Extract the (X, Y) coordinate from the center of the cell holding the provided text.  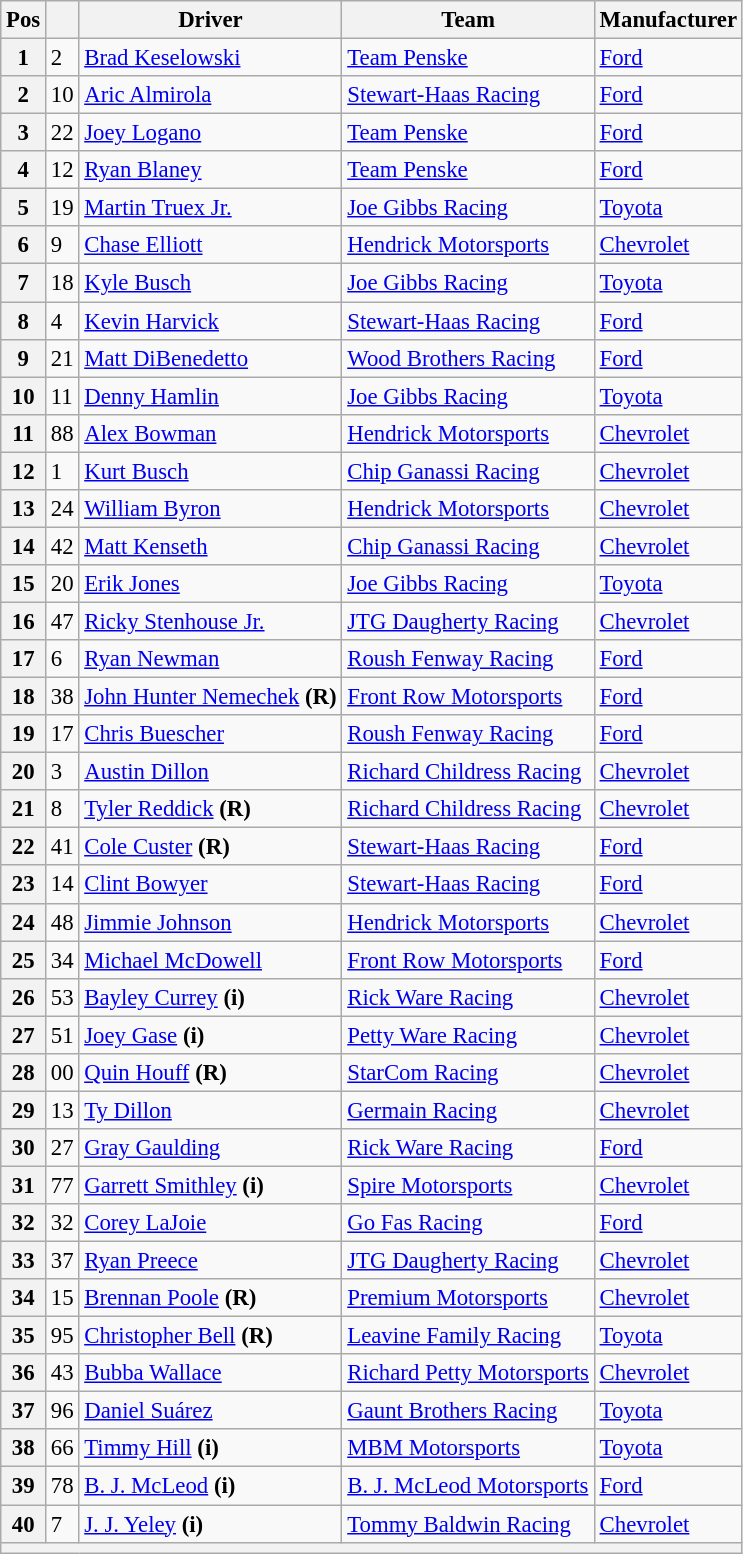
Tommy Baldwin Racing (468, 1524)
StarCom Racing (468, 1073)
MBM Motorsports (468, 1449)
Chase Elliott (210, 245)
96 (62, 1411)
25 (24, 960)
Kevin Harvick (210, 321)
Richard Petty Motorsports (468, 1373)
Go Fas Racing (468, 1223)
Matt DiBenedetto (210, 358)
Bubba Wallace (210, 1373)
00 (62, 1073)
Chris Buescher (210, 734)
35 (24, 1336)
Leavine Family Racing (468, 1336)
Daniel Suárez (210, 1411)
Brennan Poole (R) (210, 1298)
Martin Truex Jr. (210, 208)
16 (24, 621)
Wood Brothers Racing (468, 358)
43 (62, 1373)
Christopher Bell (R) (210, 1336)
Clint Bowyer (210, 885)
36 (24, 1373)
Ricky Stenhouse Jr. (210, 621)
Gray Gaulding (210, 1148)
Aric Almirola (210, 95)
B. J. McLeod (i) (210, 1486)
Ryan Preece (210, 1261)
Quin Houff (R) (210, 1073)
B. J. McLeod Motorsports (468, 1486)
51 (62, 1035)
Team (468, 20)
66 (62, 1449)
5 (24, 208)
41 (62, 847)
77 (62, 1185)
Manufacturer (668, 20)
31 (24, 1185)
Spire Motorsports (468, 1185)
42 (62, 546)
Premium Motorsports (468, 1298)
Denny Hamlin (210, 396)
78 (62, 1486)
95 (62, 1336)
John Hunter Nemechek (R) (210, 697)
33 (24, 1261)
Kyle Busch (210, 283)
Driver (210, 20)
Timmy Hill (i) (210, 1449)
Bayley Currey (i) (210, 997)
40 (24, 1524)
Ryan Blaney (210, 170)
Joey Gase (i) (210, 1035)
Michael McDowell (210, 960)
26 (24, 997)
29 (24, 1110)
Erik Jones (210, 584)
Germain Racing (468, 1110)
Gaunt Brothers Racing (468, 1411)
23 (24, 885)
30 (24, 1148)
William Byron (210, 509)
Petty Ware Racing (468, 1035)
88 (62, 433)
Ryan Newman (210, 659)
Pos (24, 20)
Alex Bowman (210, 433)
Corey LaJoie (210, 1223)
Kurt Busch (210, 471)
Garrett Smithley (i) (210, 1185)
Matt Kenseth (210, 546)
28 (24, 1073)
Jimmie Johnson (210, 922)
Tyler Reddick (R) (210, 809)
47 (62, 621)
48 (62, 922)
53 (62, 997)
J. J. Yeley (i) (210, 1524)
Austin Dillon (210, 772)
39 (24, 1486)
Cole Custer (R) (210, 847)
Ty Dillon (210, 1110)
Brad Keselowski (210, 58)
Joey Logano (210, 133)
